Provide the (X, Y) coordinate of the cell's center where the given text is located.  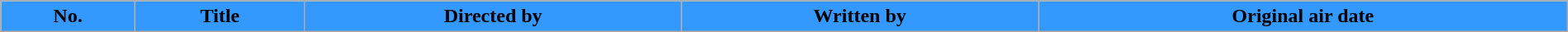
Directed by (493, 16)
Written by (860, 16)
Title (220, 16)
Original air date (1303, 16)
No. (68, 16)
